Find where the given text appears and provide that cell's center as [x, y] coordinate. 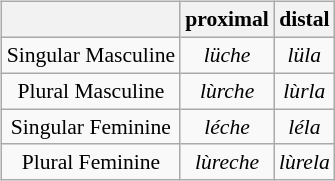
Plural Masculine [92, 91]
lùrla [304, 91]
lüla [304, 55]
lùreche [227, 162]
distal [304, 20]
Singular Masculine [92, 55]
lùrela [304, 162]
lüche [227, 55]
Singular Feminine [92, 127]
lùrche [227, 91]
léla [304, 127]
léche [227, 127]
Plural Feminine [92, 162]
proximal [227, 20]
